Pinpoint the cell where the given text exists, returning its [X, Y] midpoint coordinate. 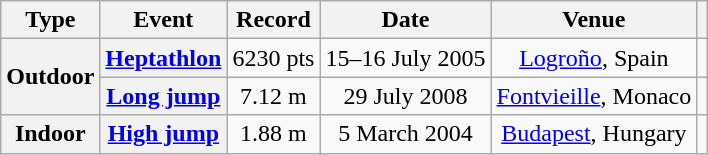
Budapest, Hungary [594, 134]
Indoor [50, 134]
Venue [594, 20]
Heptathlon [164, 58]
5 March 2004 [406, 134]
7.12 m [274, 96]
Fontvieille, Monaco [594, 96]
Logroño, Spain [594, 58]
Record [274, 20]
High jump [164, 134]
Long jump [164, 96]
Event [164, 20]
Date [406, 20]
1.88 m [274, 134]
15–16 July 2005 [406, 58]
29 July 2008 [406, 96]
Outdoor [50, 77]
Type [50, 20]
6230 pts [274, 58]
